Search for the cell housing the specified text and yield its [X, Y] center coordinate. 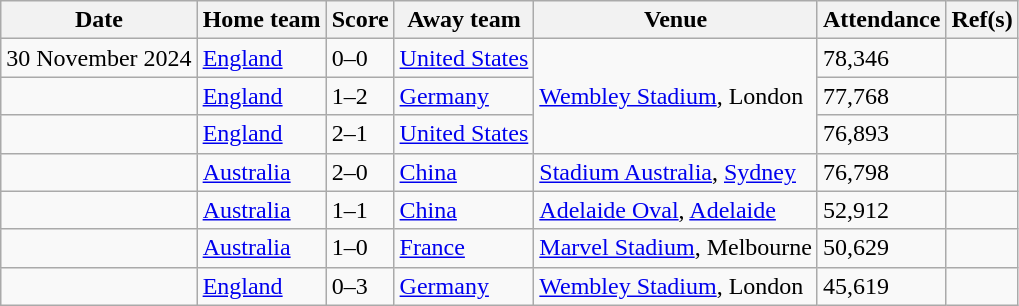
77,768 [881, 96]
Date [99, 20]
1–1 [360, 210]
Venue [676, 20]
1–2 [360, 96]
Ref(s) [982, 20]
Attendance [881, 20]
Home team [262, 20]
0–3 [360, 286]
1–0 [360, 248]
France [464, 248]
2–0 [360, 172]
Marvel Stadium, Melbourne [676, 248]
Stadium Australia, Sydney [676, 172]
76,893 [881, 134]
0–0 [360, 58]
Adelaide Oval, Adelaide [676, 210]
2–1 [360, 134]
52,912 [881, 210]
78,346 [881, 58]
45,619 [881, 286]
50,629 [881, 248]
76,798 [881, 172]
30 November 2024 [99, 58]
Away team [464, 20]
Score [360, 20]
